Pinpoint the cell where the given text exists, returning its [x, y] midpoint coordinate. 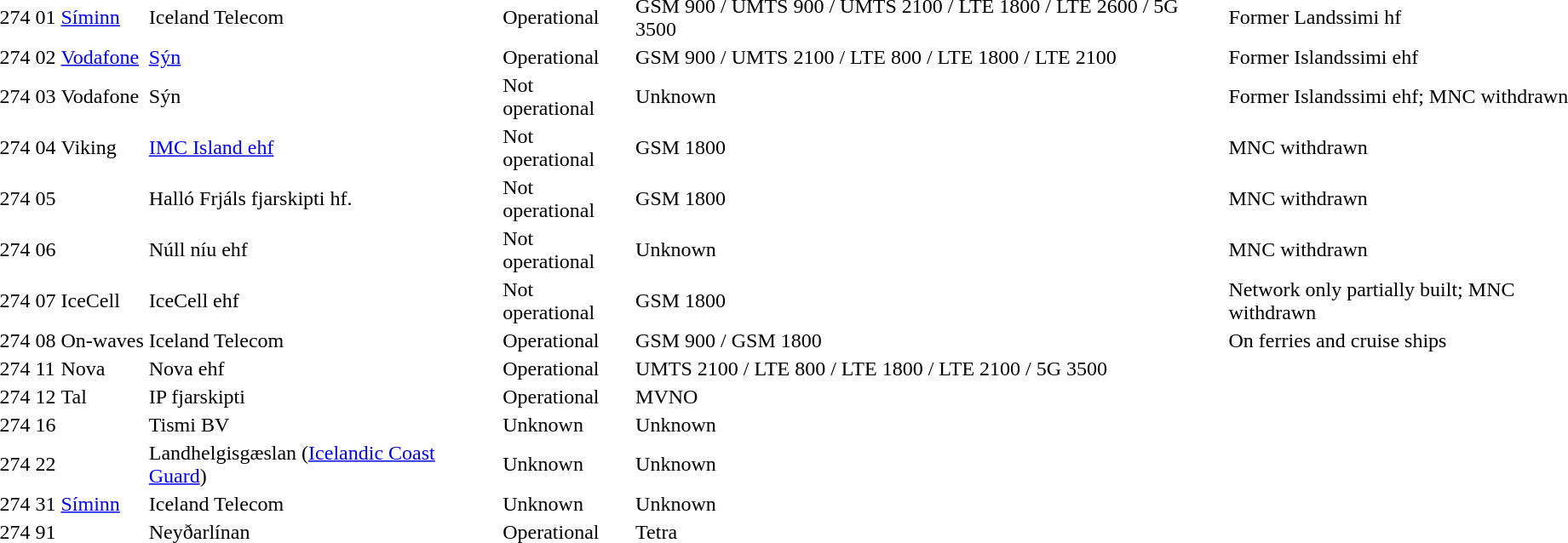
05 [46, 199]
31 [46, 504]
GSM 900 / GSM 1800 [930, 340]
GSM 900 / UMTS 2100 / LTE 800 / LTE 1800 / LTE 2100 [930, 57]
On-waves [102, 340]
IceCell [102, 301]
Halló Frjáls fjarskipti hf. [323, 199]
03 [46, 97]
Viking [102, 148]
IMC Island ehf [323, 148]
08 [46, 340]
IceCell ehf [323, 301]
IP fjarskipti [323, 397]
UMTS 2100 / LTE 800 / LTE 1800 / LTE 2100 / 5G 3500 [930, 369]
16 [46, 425]
02 [46, 57]
22 [46, 465]
Nova [102, 369]
11 [46, 369]
Nova ehf [323, 369]
07 [46, 301]
06 [46, 250]
Núll níu ehf [323, 250]
12 [46, 397]
04 [46, 148]
Tal [102, 397]
Síminn [102, 504]
Tismi BV [323, 425]
Landhelgisgæslan (Icelandic Coast Guard) [323, 465]
MVNO [930, 397]
